Return the [x, y] coordinate for the center point of the cell that contains the specified text.  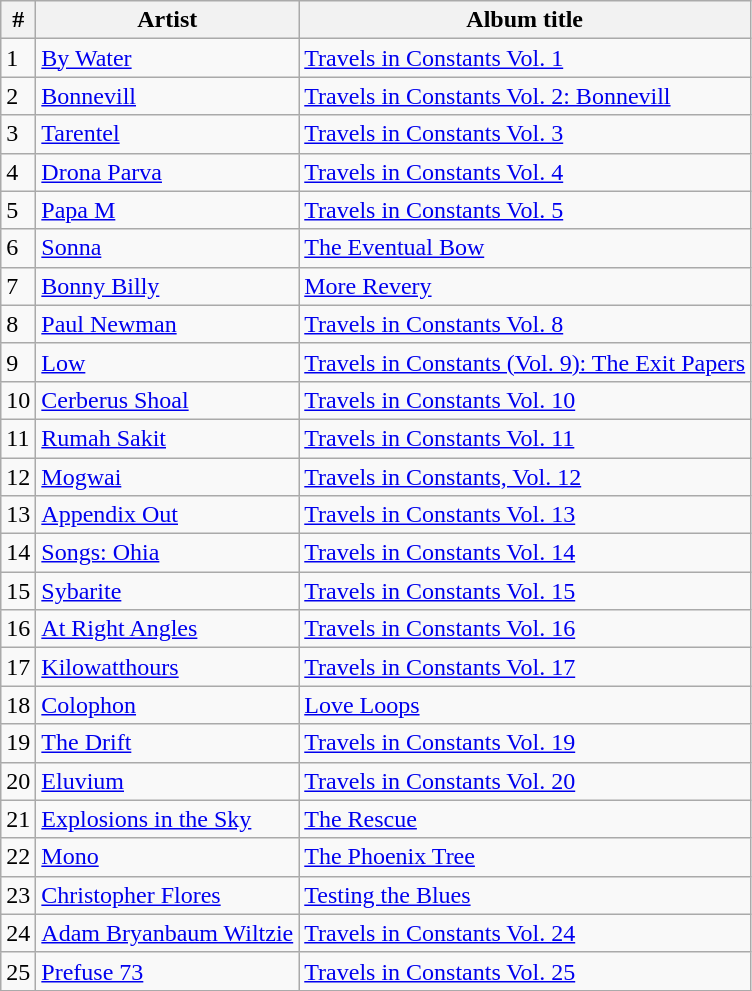
Artist [168, 20]
7 [18, 286]
Mono [168, 857]
The Drift [168, 743]
The Eventual Bow [525, 248]
Tarentel [168, 134]
Travels in Constants Vol. 4 [525, 172]
Travels in Constants Vol. 25 [525, 971]
Travels in Constants Vol. 3 [525, 134]
Travels in Constants Vol. 16 [525, 629]
11 [18, 438]
Travels in Constants (Vol. 9): The Exit Papers [525, 362]
The Rescue [525, 819]
24 [18, 933]
Travels in Constants Vol. 2: Bonnevill [525, 96]
13 [18, 515]
Low [168, 362]
23 [18, 895]
9 [18, 362]
16 [18, 629]
Travels in Constants Vol. 8 [525, 324]
Love Loops [525, 705]
The Phoenix Tree [525, 857]
Paul Newman [168, 324]
25 [18, 971]
20 [18, 781]
8 [18, 324]
Travels in Constants Vol. 10 [525, 400]
# [18, 20]
12 [18, 477]
19 [18, 743]
Sybarite [168, 591]
At Right Angles [168, 629]
1 [18, 58]
Travels in Constants Vol. 19 [525, 743]
Cerberus Shoal [168, 400]
14 [18, 553]
Travels in Constants Vol. 15 [525, 591]
6 [18, 248]
Travels in Constants Vol. 11 [525, 438]
Travels in Constants, Vol. 12 [525, 477]
Explosions in the Sky [168, 819]
Travels in Constants Vol. 14 [525, 553]
Kilowatthours [168, 667]
Travels in Constants Vol. 5 [525, 210]
Drona Parva [168, 172]
Travels in Constants Vol. 24 [525, 933]
15 [18, 591]
22 [18, 857]
18 [18, 705]
Travels in Constants Vol. 13 [525, 515]
By Water [168, 58]
Testing the Blues [525, 895]
Colophon [168, 705]
Bonnevill [168, 96]
Christopher Flores [168, 895]
4 [18, 172]
3 [18, 134]
21 [18, 819]
Travels in Constants Vol. 1 [525, 58]
Sonna [168, 248]
5 [18, 210]
Adam Bryanbaum Wiltzie [168, 933]
Papa M [168, 210]
Rumah Sakit [168, 438]
More Revery [525, 286]
2 [18, 96]
Bonny Billy [168, 286]
Appendix Out [168, 515]
Travels in Constants Vol. 17 [525, 667]
17 [18, 667]
10 [18, 400]
Travels in Constants Vol. 20 [525, 781]
Songs: Ohia [168, 553]
Mogwai [168, 477]
Prefuse 73 [168, 971]
Eluvium [168, 781]
Album title [525, 20]
